Pinpoint the cell where the given text exists, returning its [x, y] midpoint coordinate. 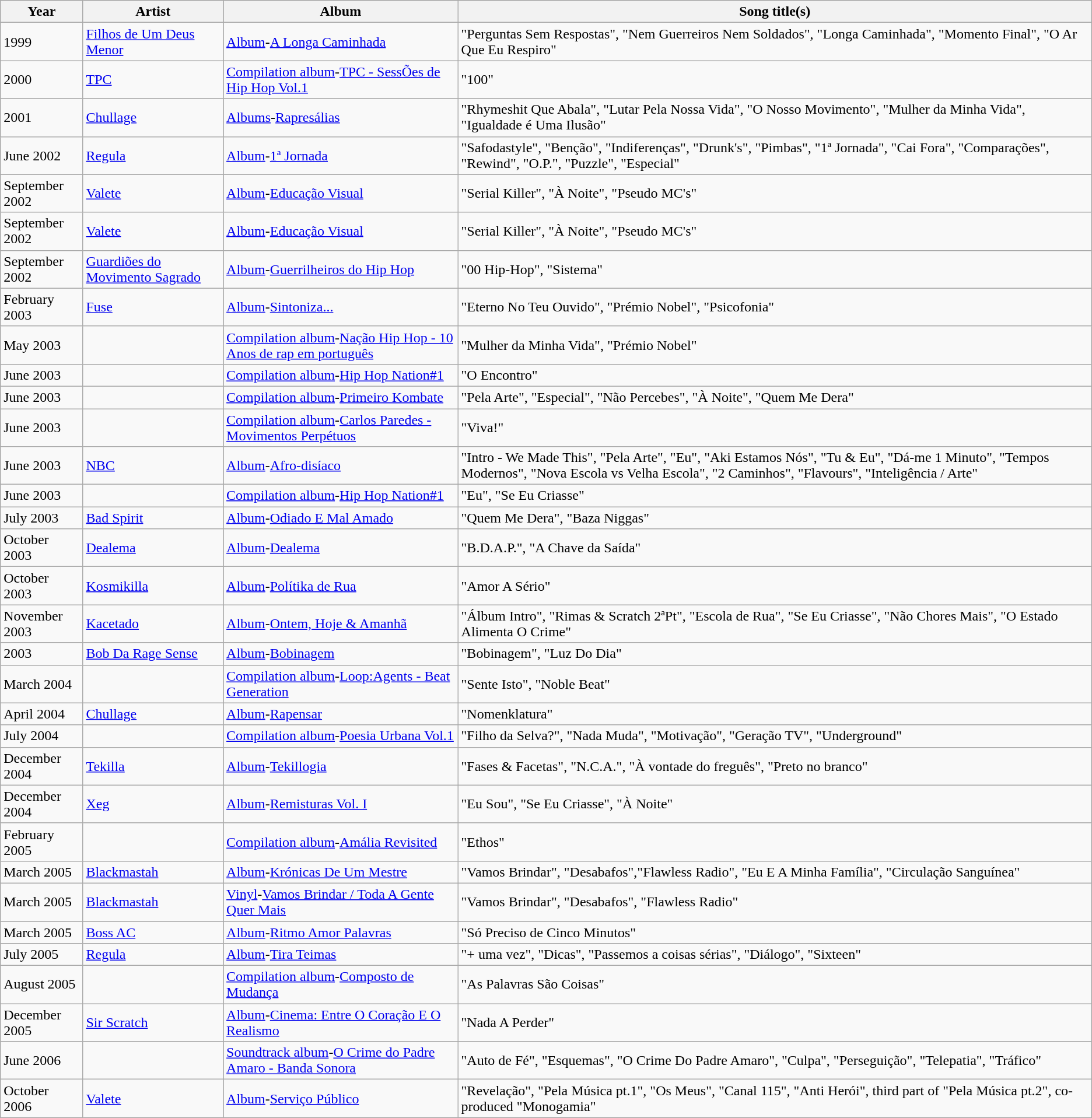
"Eu Sou", "Se Eu Criasse", "À Noite" [775, 804]
Compilation album-Loop:Agents - Beat Generation [341, 684]
May 2003 [42, 345]
2000 [42, 79]
Album-Remisturas Vol. I [341, 804]
Song title(s) [775, 12]
"Nomenklatura" [775, 714]
"Vamos Brindar", "Desabafos", "Flawless Radio" [775, 902]
August 2005 [42, 984]
"Sente Isto", "Noble Beat" [775, 684]
Compilation album-Carlos Paredes - Movimentos Perpétuos [341, 427]
July 2005 [42, 955]
November 2003 [42, 624]
March 2004 [42, 684]
Album-Sintoniza... [341, 307]
Guardiões do Movimento Sagrado [153, 269]
Soundtrack album-O Crime do Padre Amaro - Banda Sonora [341, 1060]
June 2006 [42, 1060]
Compilation album-Composto de Mudança [341, 984]
Album-Polítika de Rua [341, 586]
Album-A Longa Caminhada [341, 42]
Vinyl-Vamos Brindar / Toda A Gente Quer Mais [341, 902]
Album-Ontem, Hoje & Amanhã [341, 624]
Year [42, 12]
Album [341, 12]
"+ uma vez", "Dicas", "Passemos a coisas sérias", "Diálogo", "Sixteen" [775, 955]
"Nada A Perder" [775, 1023]
Tekilla [153, 766]
"Álbum Intro", "Rimas & Scratch 2ªPt", "Escola de Rua", "Se Eu Criasse", "Não Chores Mais", "O Estado Alimenta O Crime" [775, 624]
Bob Da Rage Sense [153, 654]
"O Encontro" [775, 375]
"Só Preciso de Cinco Minutos" [775, 933]
Sir Scratch [153, 1023]
"Quem Me Dera", "Baza Niggas" [775, 518]
"Eterno No Teu Ouvido", "Prémio Nobel", "Psicofonia" [775, 307]
1999 [42, 42]
Album-Bobinagem [341, 654]
Bad Spirit [153, 518]
2003 [42, 654]
"B.D.A.P.", "A Chave da Saída" [775, 548]
Album-Ritmo Amor Palavras [341, 933]
"Fases & Facetas", "N.C.A.", "À vontade do freguês", "Preto no branco" [775, 766]
Album-Serviço Público [341, 1099]
NBC [153, 465]
"Vamos Brindar", "Desabafos","Flawless Radio", "Eu E A Minha Família", "Circulação Sanguínea" [775, 872]
2001 [42, 118]
Album-Guerrilheiros do Hip Hop [341, 269]
Album-Krónicas De Um Mestre [341, 872]
Fuse [153, 307]
"00 Hip-Hop", "Sistema" [775, 269]
June 2002 [42, 155]
Album-Odiado E Mal Amado [341, 518]
Album-1ª Jornada [341, 155]
April 2004 [42, 714]
"Ethos" [775, 842]
February 2005 [42, 842]
"Safodastyle", "Benção", "Indiferenças", "Drunk's", "Pimbas", "1ª Jornada", "Cai Fora", "Comparações", "Rewind", "O.P.", "Puzzle", "Especial" [775, 155]
"Pela Arte", "Especial", "Não Percebes", "À Noite", "Quem Me Dera" [775, 397]
"Perguntas Sem Respostas", "Nem Guerreiros Nem Soldados", "Longa Caminhada", "Momento Final", "O Ar Que Eu Respiro" [775, 42]
Compilation album-Nação Hip Hop - 10 Anos de rap em português [341, 345]
Filhos de Um Deus Menor [153, 42]
Album-Afro-disíaco [341, 465]
Kosmikilla [153, 586]
December 2005 [42, 1023]
"Auto de Fé", "Esquemas", "O Crime Do Padre Amaro", "Culpa", "Perseguição", "Telepatia", "Tráfico" [775, 1060]
July 2004 [42, 736]
October 2006 [42, 1099]
Album-Dealema [341, 548]
"As Palavras São Coisas" [775, 984]
TPC [153, 79]
Album-Tira Teimas [341, 955]
"Bobinagem", "Luz Do Dia" [775, 654]
Compilation album-Poesia Urbana Vol.1 [341, 736]
"Mulher da Minha Vida", "Prémio Nobel" [775, 345]
"Amor A Sério" [775, 586]
Compilation album-Amália Revisited [341, 842]
Album-Cinema: Entre O Coração E O Realismo [341, 1023]
Compilation album-Primeiro Kombate [341, 397]
Album-Tekillogia [341, 766]
Compilation album-TPC - SessÕes de Hip Hop Vol.1 [341, 79]
Boss AC [153, 933]
Xeg [153, 804]
Dealema [153, 548]
February 2003 [42, 307]
"Revelação", "Pela Música pt.1", "Os Meus", "Canal 115", "Anti Herói", third part of "Pela Música pt.2", co-produced "Monogamia" [775, 1099]
"Rhymeshit Que Abala", "Lutar Pela Nossa Vida", "O Nosso Movimento", "Mulher da Minha Vida", "Igualdade é Uma Ilusão" [775, 118]
"Viva!" [775, 427]
"100" [775, 79]
Artist [153, 12]
"Eu", "Se Eu Criasse" [775, 496]
Album-Rapensar [341, 714]
Kacetado [153, 624]
July 2003 [42, 518]
"Filho da Selva?", "Nada Muda", "Motivação", "Geração TV", "Underground" [775, 736]
Albums-Rapresálias [341, 118]
